Extract the (x, y) coordinate from the center of the cell holding the provided text.  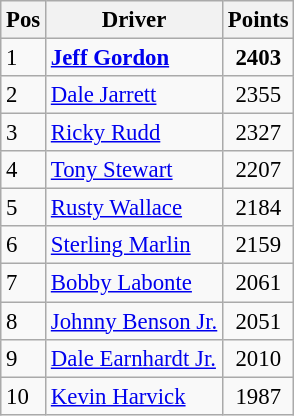
Driver (134, 20)
10 (24, 396)
2159 (258, 245)
2 (24, 95)
Jeff Gordon (134, 58)
Dale Jarrett (134, 95)
Tony Stewart (134, 170)
Bobby Labonte (134, 283)
2355 (258, 95)
Sterling Marlin (134, 245)
Johnny Benson Jr. (134, 321)
Dale Earnhardt Jr. (134, 358)
Kevin Harvick (134, 396)
Rusty Wallace (134, 208)
2010 (258, 358)
2207 (258, 170)
1 (24, 58)
2327 (258, 133)
3 (24, 133)
9 (24, 358)
Points (258, 20)
5 (24, 208)
7 (24, 283)
8 (24, 321)
1987 (258, 396)
2061 (258, 283)
Ricky Rudd (134, 133)
Pos (24, 20)
2403 (258, 58)
6 (24, 245)
2051 (258, 321)
2184 (258, 208)
4 (24, 170)
